Provide the [X, Y] coordinate of the cell's center where the given text is located.  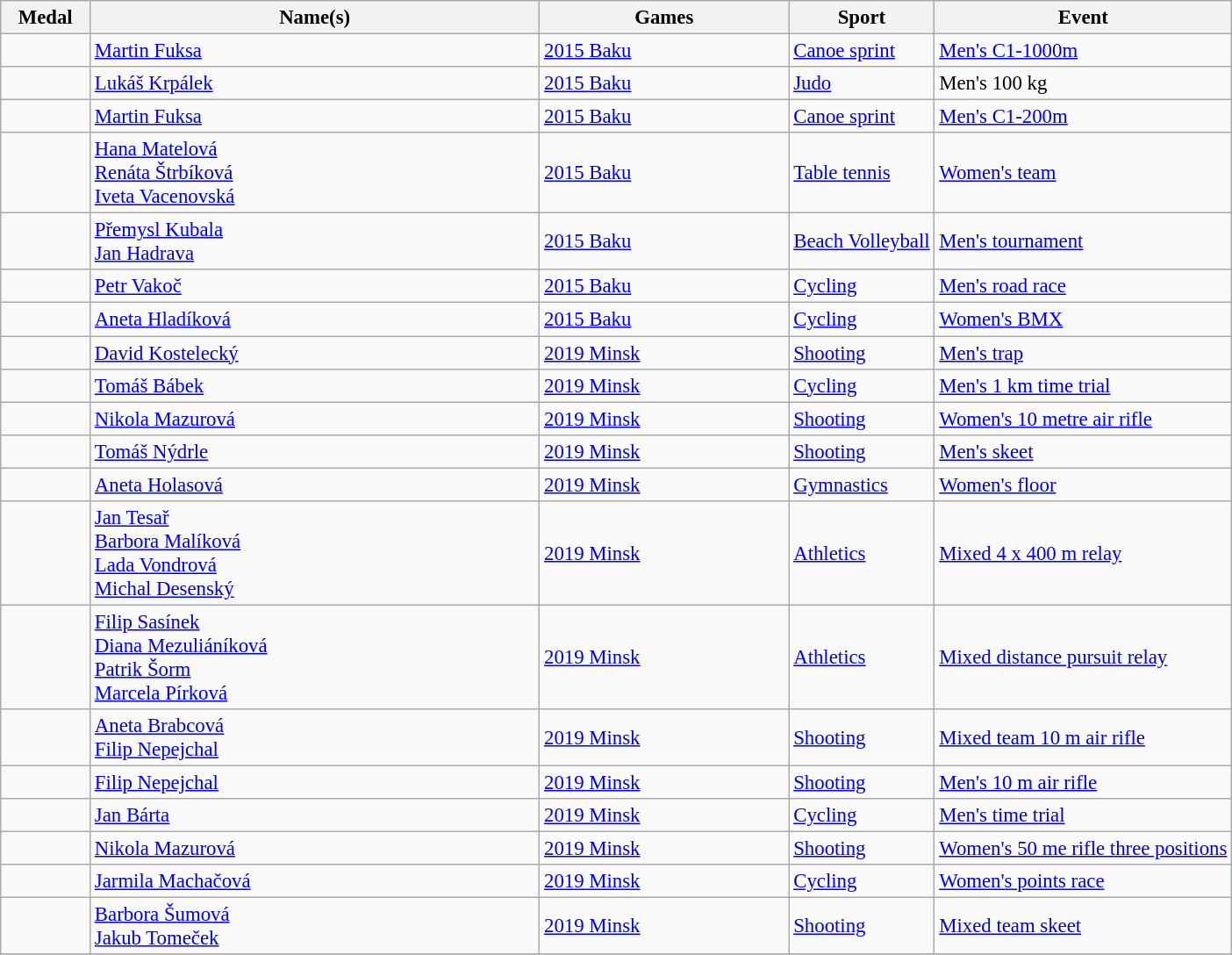
Filip SasínekDiana MezuliáníkováPatrik ŠormMarcela Pírková [315, 657]
Přemysl KubalaJan Hadrava [315, 242]
Medal [46, 18]
Mixed 4 x 400 m relay [1083, 553]
Men's 100 kg [1083, 83]
Men's tournament [1083, 242]
Jan TesařBarbora MalíkováLada VondrováMichal Desenský [315, 553]
Men's 10 m air rifle [1083, 782]
Beach Volleyball [862, 242]
Women's 10 metre air rifle [1083, 419]
Filip Nepejchal [315, 782]
Aneta Hladíková [315, 320]
David Kostelecký [315, 353]
Aneta BrabcováFilip Nepejchal [315, 737]
Games [664, 18]
Men's road race [1083, 287]
Women's 50 me rifle three positions [1083, 849]
Mixed distance pursuit relay [1083, 657]
Women's BMX [1083, 320]
Men's C1-1000m [1083, 51]
Sport [862, 18]
Jarmila Machačová [315, 881]
Women's points race [1083, 881]
Women's team [1083, 173]
Mixed team 10 m air rifle [1083, 737]
Men's 1 km time trial [1083, 385]
Table tennis [862, 173]
Mixed team skeet [1083, 927]
Men's skeet [1083, 451]
Event [1083, 18]
Gymnastics [862, 485]
Men's C1-200m [1083, 117]
Jan Bárta [315, 815]
Tomáš Bábek [315, 385]
Lukáš Krpálek [315, 83]
Hana Matelová Renáta Štrbíková Iveta Vacenovská [315, 173]
Tomáš Nýdrle [315, 451]
Name(s) [315, 18]
Men's trap [1083, 353]
Judo [862, 83]
Women's floor [1083, 485]
Barbora ŠumováJakub Tomeček [315, 927]
Men's time trial [1083, 815]
Aneta Holasová [315, 485]
Petr Vakoč [315, 287]
